Capture the cell that displays the provided text and extract its (x, y) central coordinate. 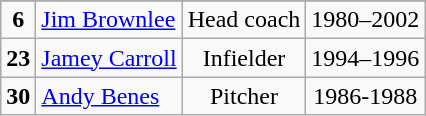
Jim Brownlee (109, 20)
23 (18, 58)
Infielder (244, 58)
Andy Benes (109, 96)
Pitcher (244, 96)
Head coach (244, 20)
1980–2002 (366, 20)
Jamey Carroll (109, 58)
6 (18, 20)
30 (18, 96)
1986-1988 (366, 96)
1994–1996 (366, 58)
